Find where the given text appears and provide that cell's center as (X, Y) coordinate. 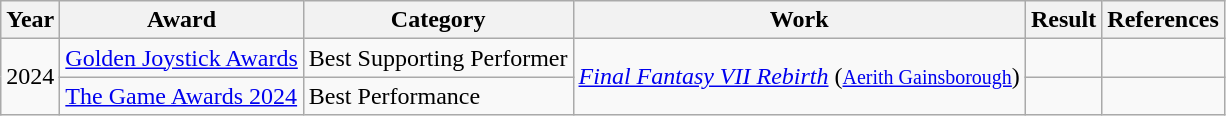
Year (30, 20)
Result (1063, 20)
Award (182, 20)
Work (799, 20)
2024 (30, 77)
Category (438, 20)
The Game Awards 2024 (182, 96)
References (1164, 20)
Final Fantasy VII Rebirth (Aerith Gainsborough) (799, 77)
Best Supporting Performer (438, 58)
Best Performance (438, 96)
Golden Joystick Awards (182, 58)
